Output the [X, Y] coordinate of the center of the cell containing the given text.  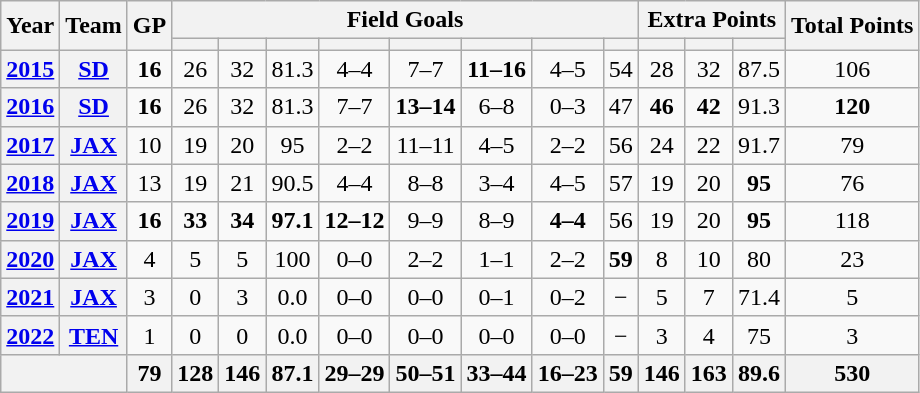
54 [620, 69]
0–3 [568, 107]
29–29 [354, 373]
2019 [30, 221]
46 [662, 107]
23 [852, 259]
530 [852, 373]
3–4 [496, 183]
2018 [30, 183]
9–9 [426, 221]
22 [708, 145]
2016 [30, 107]
1 [149, 335]
2020 [30, 259]
71.4 [758, 297]
89.6 [758, 373]
1–1 [496, 259]
Year [30, 26]
Team [94, 26]
28 [662, 69]
8–8 [426, 183]
12–12 [354, 221]
13–14 [426, 107]
21 [242, 183]
87.5 [758, 69]
11–16 [496, 69]
91.7 [758, 145]
87.1 [292, 373]
13 [149, 183]
97.1 [292, 221]
TEN [94, 335]
91.3 [758, 107]
8–9 [496, 221]
33–44 [496, 373]
8 [662, 259]
100 [292, 259]
0–1 [496, 297]
34 [242, 221]
24 [662, 145]
80 [758, 259]
11–11 [426, 145]
Total Points [852, 26]
76 [852, 183]
2015 [30, 69]
47 [620, 107]
75 [758, 335]
90.5 [292, 183]
GP [149, 26]
2022 [30, 335]
33 [196, 221]
Extra Points [712, 20]
Field Goals [405, 20]
0–2 [568, 297]
106 [852, 69]
128 [196, 373]
118 [852, 221]
120 [852, 107]
2021 [30, 297]
2017 [30, 145]
57 [620, 183]
42 [708, 107]
6–8 [496, 107]
7 [708, 297]
50–51 [426, 373]
163 [708, 373]
16–23 [568, 373]
